Return the (x, y) coordinate for the center point of the cell that contains the specified text.  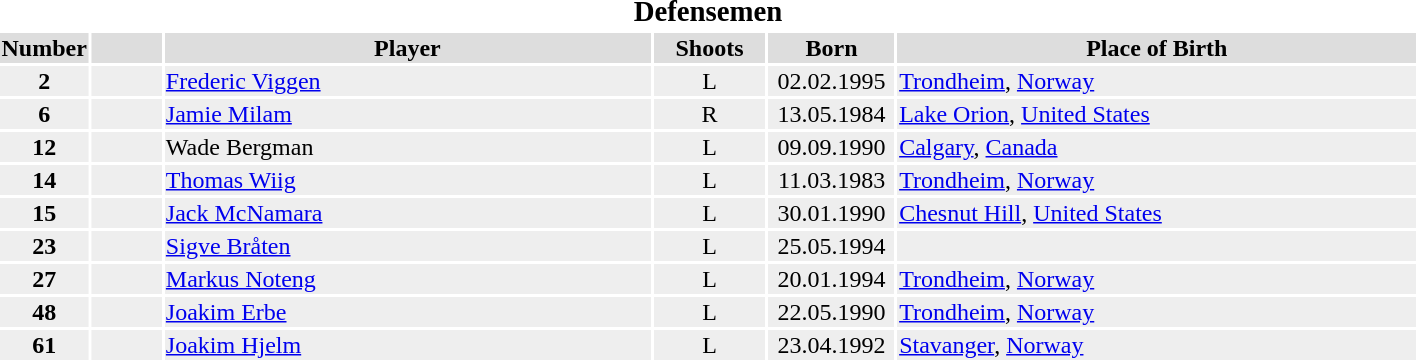
Markus Noteng (407, 279)
Lake Orion, United States (1157, 114)
2 (44, 81)
11.03.1983 (832, 180)
48 (44, 312)
Wade Bergman (407, 147)
Jamie Milam (407, 114)
20.01.1994 (832, 279)
23 (44, 246)
14 (44, 180)
Sigve Bråten (407, 246)
Player (407, 48)
Stavanger, Norway (1157, 345)
Chesnut Hill, United States (1157, 213)
Joakim Erbe (407, 312)
61 (44, 345)
15 (44, 213)
Shoots (709, 48)
02.02.1995 (832, 81)
6 (44, 114)
22.05.1990 (832, 312)
13.05.1984 (832, 114)
Calgary, Canada (1157, 147)
Place of Birth (1157, 48)
Thomas Wiig (407, 180)
09.09.1990 (832, 147)
12 (44, 147)
Born (832, 48)
27 (44, 279)
25.05.1994 (832, 246)
Number (44, 48)
R (709, 114)
Joakim Hjelm (407, 345)
Jack McNamara (407, 213)
30.01.1990 (832, 213)
23.04.1992 (832, 345)
Frederic Viggen (407, 81)
